Provide the (X, Y) coordinate of the cell's center where the given text is located.  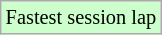
Fastest session lap (81, 17)
